Output the [x, y] coordinate of the center of the cell containing the given text.  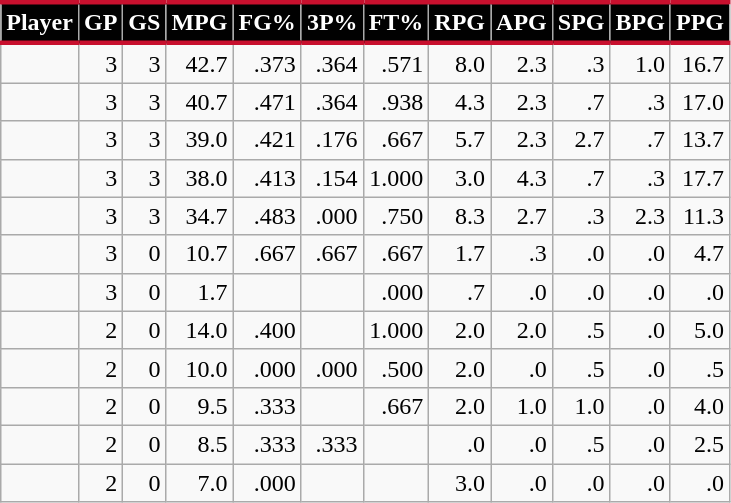
4.0 [700, 406]
13.7 [700, 140]
7.0 [200, 483]
4.7 [700, 254]
.413 [267, 178]
8.3 [460, 216]
.500 [396, 368]
BPG [640, 22]
APG [522, 22]
.483 [267, 216]
40.7 [200, 102]
10.0 [200, 368]
FT% [396, 22]
.421 [267, 140]
MPG [200, 22]
16.7 [700, 63]
11.3 [700, 216]
FG% [267, 22]
8.0 [460, 63]
.571 [396, 63]
3P% [332, 22]
.750 [396, 216]
17.7 [700, 178]
.154 [332, 178]
.176 [332, 140]
RPG [460, 22]
34.7 [200, 216]
.938 [396, 102]
17.0 [700, 102]
SPG [581, 22]
.471 [267, 102]
9.5 [200, 406]
5.0 [700, 330]
10.7 [200, 254]
38.0 [200, 178]
GS [144, 22]
2.5 [700, 444]
Player [40, 22]
42.7 [200, 63]
.373 [267, 63]
.400 [267, 330]
5.7 [460, 140]
GP [100, 22]
39.0 [200, 140]
8.5 [200, 444]
14.0 [200, 330]
PPG [700, 22]
